Locate the cell with the specified text and output its (X, Y) center coordinate. 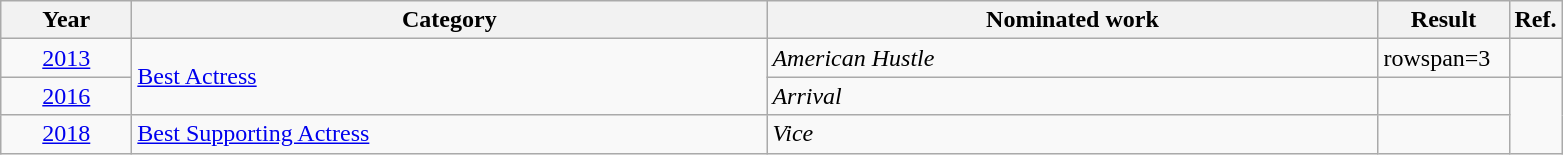
Category (450, 20)
Nominated work (1072, 20)
Year (66, 20)
rowspan=3 (1444, 58)
Best Actress (450, 77)
American Hustle (1072, 58)
Vice (1072, 134)
Best Supporting Actress (450, 134)
Arrival (1072, 96)
2013 (66, 58)
2018 (66, 134)
2016 (66, 96)
Result (1444, 20)
Ref. (1536, 20)
